Extract the (x, y) coordinate from the center of the cell holding the provided text.  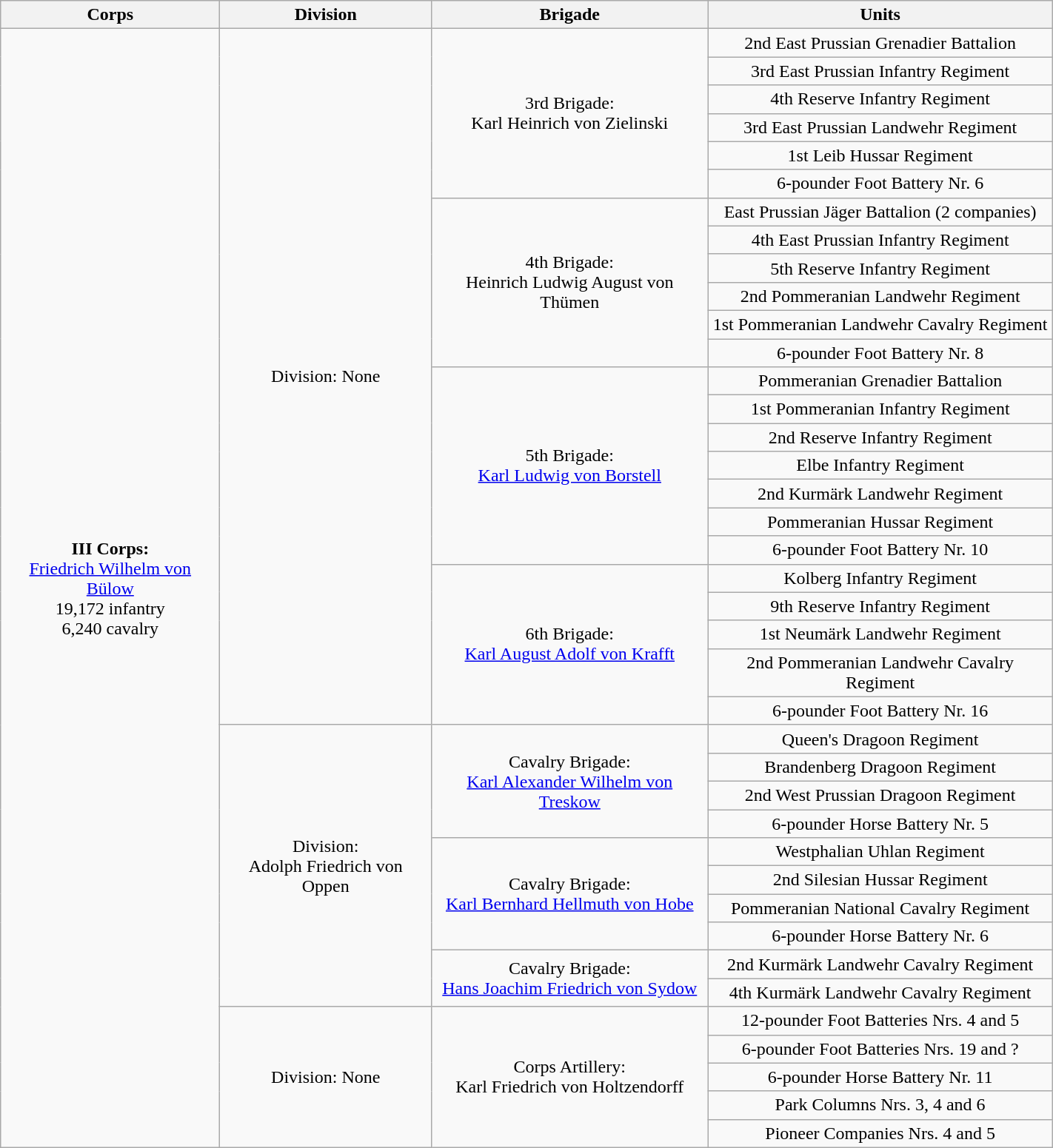
Pommeranian Grenadier Battalion (880, 381)
Westphalian Uhlan Regiment (880, 852)
4th Kurmärk Landwehr Cavalry Regiment (880, 993)
12-pounder Foot Batteries Nrs. 4 and 5 (880, 1021)
Brandenberg Dragoon Regiment (880, 767)
Division (326, 15)
3rd East Prussian Infantry Regiment (880, 71)
6-pounder Foot Battery Nr. 8 (880, 353)
5th Reserve Infantry Regiment (880, 268)
4th Reserve Infantry Regiment (880, 99)
1st Pommeranian Infantry Regiment (880, 409)
Corps Artillery:Karl Friedrich von Holtzendorff (570, 1077)
Cavalry Brigade:Karl Alexander Wilhelm von Treskow (570, 781)
5th Brigade:Karl Ludwig von Borstell (570, 466)
6-pounder Foot Battery Nr. 16 (880, 711)
6-pounder Foot Battery Nr. 6 (880, 184)
2nd Reserve Infantry Regiment (880, 437)
Queen's Dragoon Regiment (880, 739)
Pommeranian Hussar Regiment (880, 522)
Elbe Infantry Regiment (880, 466)
East Prussian Jäger Battalion (2 companies) (880, 212)
6-pounder Foot Battery Nr. 10 (880, 550)
6th Brigade:Karl August Adolf von Krafft (570, 644)
1st Leib Hussar Regiment (880, 155)
III Corps:Friedrich Wilhelm von Bülow19,172 infantry6,240 cavalry (110, 588)
2nd Pommeranian Landwehr Cavalry Regiment (880, 672)
6-pounder Foot Batteries Nrs. 19 and ? (880, 1049)
Corps (110, 15)
3rd East Prussian Landwehr Regiment (880, 127)
6-pounder Horse Battery Nr. 11 (880, 1077)
6-pounder Horse Battery Nr. 6 (880, 936)
Pommeranian National Cavalry Regiment (880, 908)
Cavalry Brigade:Karl Bernhard Hellmuth von Hobe (570, 894)
2nd West Prussian Dragoon Regiment (880, 795)
2nd Silesian Hussar Regiment (880, 880)
Division:Adolph Friedrich von Oppen (326, 866)
Units (880, 15)
2nd East Prussian Grenadier Battalion (880, 43)
Park Columns Nrs. 3, 4 and 6 (880, 1105)
Pioneer Companies Nrs. 4 and 5 (880, 1133)
1st Neumärk Landwehr Regiment (880, 634)
9th Reserve Infantry Regiment (880, 606)
Kolberg Infantry Regiment (880, 578)
3rd Brigade:Karl Heinrich von Zielinski (570, 113)
Brigade (570, 15)
2nd Kurmärk Landwehr Cavalry Regiment (880, 964)
6-pounder Horse Battery Nr. 5 (880, 824)
Cavalry Brigade:Hans Joachim Friedrich von Sydow (570, 979)
4th East Prussian Infantry Regiment (880, 240)
2nd Pommeranian Landwehr Regiment (880, 296)
1st Pommeranian Landwehr Cavalry Regiment (880, 324)
4th Brigade:Heinrich Ludwig August von Thümen (570, 282)
2nd Kurmärk Landwehr Regiment (880, 494)
